Return [X, Y] of the center of cell containing provided text 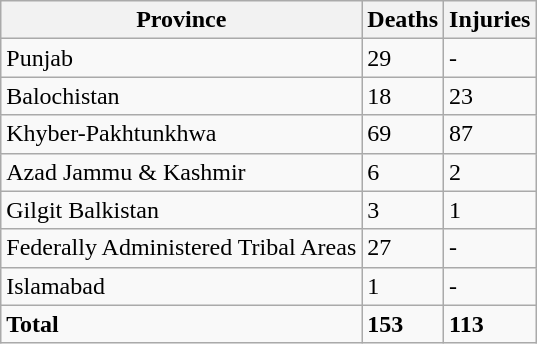
18 [403, 96]
Punjab [182, 58]
Deaths [403, 20]
Total [182, 324]
6 [403, 172]
113 [490, 324]
Federally Administered Tribal Areas [182, 248]
2 [490, 172]
Injuries [490, 20]
3 [403, 210]
Islamabad [182, 286]
23 [490, 96]
Azad Jammu & Kashmir [182, 172]
87 [490, 134]
69 [403, 134]
Province [182, 20]
153 [403, 324]
29 [403, 58]
27 [403, 248]
Balochistan [182, 96]
Gilgit Balkistan [182, 210]
Khyber-Pakhtunkhwa [182, 134]
